Return the (x, y) coordinate for the center point of the cell that contains the specified text.  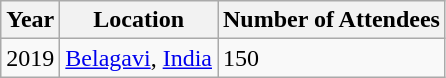
Belagavi, India (139, 58)
150 (332, 58)
Year (30, 20)
Location (139, 20)
2019 (30, 58)
Number of Attendees (332, 20)
